Scan for the cell matching the given text and deliver its [x, y] coordinate at center. 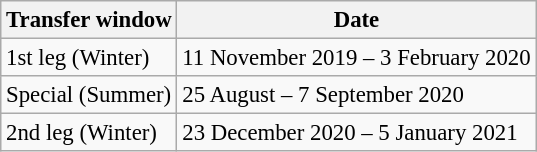
2nd leg (Winter) [89, 133]
1st leg (Winter) [89, 58]
23 December 2020 – 5 January 2021 [356, 133]
11 November 2019 – 3 February 2020 [356, 58]
25 August – 7 September 2020 [356, 95]
Transfer window [89, 20]
Special (Summer) [89, 95]
Date [356, 20]
